Determine the [X, Y] coordinate at the center of the cell enclosing the given text.  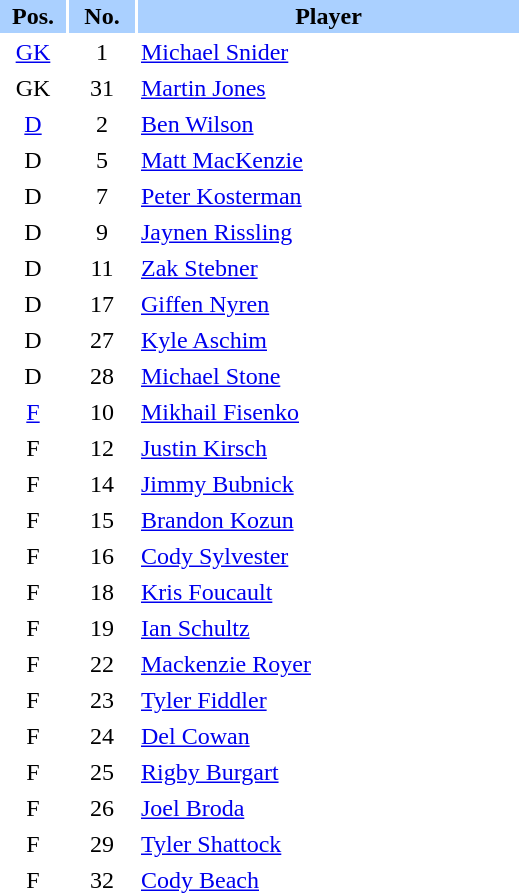
Michael Stone [328, 376]
16 [102, 556]
22 [102, 664]
Cody Sylvester [328, 556]
24 [102, 736]
18 [102, 592]
10 [102, 412]
Peter Kosterman [328, 196]
Ben Wilson [328, 124]
23 [102, 700]
25 [102, 772]
12 [102, 448]
Justin Kirsch [328, 448]
Pos. [33, 16]
27 [102, 340]
9 [102, 232]
11 [102, 268]
Ian Schultz [328, 628]
No. [102, 16]
31 [102, 88]
Brandon Kozun [328, 520]
Giffen Nyren [328, 304]
Matt MacKenzie [328, 160]
Del Cowan [328, 736]
Tyler Fiddler [328, 700]
2 [102, 124]
Mikhail Fisenko [328, 412]
28 [102, 376]
29 [102, 844]
5 [102, 160]
15 [102, 520]
1 [102, 52]
17 [102, 304]
Martin Jones [328, 88]
14 [102, 484]
Mackenzie Royer [328, 664]
Joel Broda [328, 808]
Kris Foucault [328, 592]
Player [328, 16]
19 [102, 628]
Michael Snider [328, 52]
Zak Stebner [328, 268]
7 [102, 196]
Rigby Burgart [328, 772]
Jaynen Rissling [328, 232]
Tyler Shattock [328, 844]
26 [102, 808]
Jimmy Bubnick [328, 484]
Kyle Aschim [328, 340]
